Capture the cell that displays the provided text and extract its (X, Y) central coordinate. 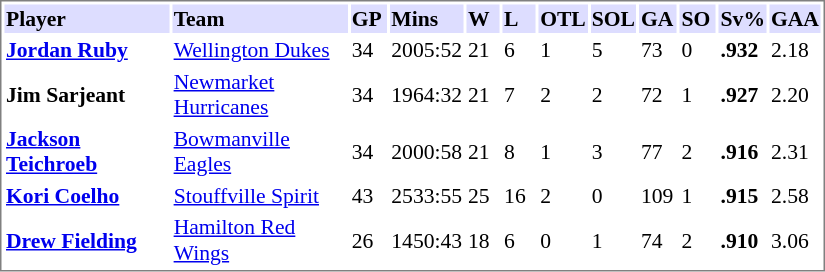
Jordan Ruby (86, 50)
1964:32 (427, 95)
Drew Fielding (86, 240)
.915 (742, 196)
Mins (427, 18)
109 (658, 196)
Stouffville Spirit (260, 196)
Jackson Teichroeb (86, 151)
1450:43 (427, 240)
25 (484, 196)
3 (613, 151)
Bowmanville Eagles (260, 151)
.910 (742, 240)
2.31 (794, 151)
73 (658, 50)
77 (658, 151)
Hamilton Red Wings (260, 240)
.927 (742, 95)
18 (484, 240)
2533:55 (427, 196)
GAA (794, 18)
Team (260, 18)
2.18 (794, 50)
43 (368, 196)
OTL (564, 18)
2.58 (794, 196)
2000:58 (427, 151)
L (520, 18)
74 (658, 240)
8 (520, 151)
7 (520, 95)
26 (368, 240)
3.06 (794, 240)
GP (368, 18)
Jim Sarjeant (86, 95)
Kori Coelho (86, 196)
GA (658, 18)
.916 (742, 151)
16 (520, 196)
SOL (613, 18)
SO (698, 18)
2.20 (794, 95)
2005:52 (427, 50)
.932 (742, 50)
W (484, 18)
Player (86, 18)
Wellington Dukes (260, 50)
Sv% (742, 18)
72 (658, 95)
Newmarket Hurricanes (260, 95)
5 (613, 50)
